Extract the (X, Y) coordinate from the center of the cell holding the provided text.  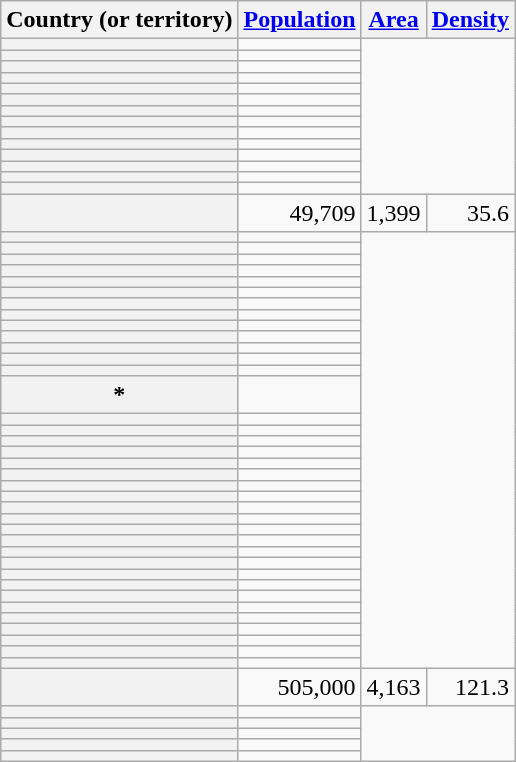
* (120, 395)
49,709 (300, 213)
1,399 (394, 213)
505,000 (300, 687)
121.3 (470, 687)
4,163 (394, 687)
Area (394, 20)
35.6 (470, 213)
Population (300, 20)
Country (or territory) (120, 20)
Density (470, 20)
